Identify which cell holds the provided text, then report its (x, y) central coordinate. 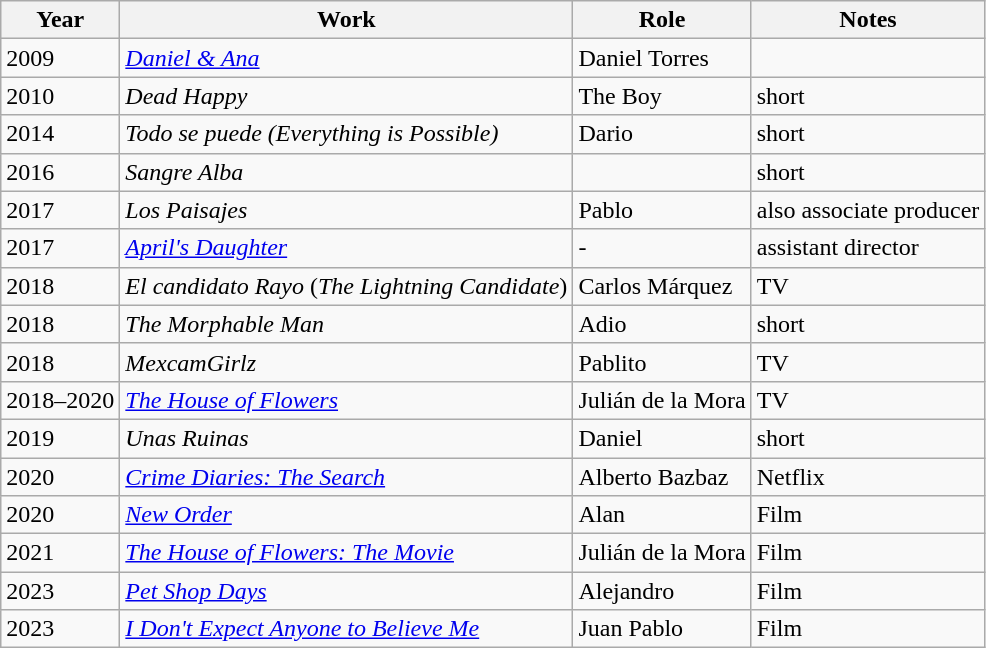
Daniel (662, 438)
The Boy (662, 96)
assistant director (868, 248)
2009 (60, 58)
Sangre Alba (346, 172)
Alan (662, 515)
Unas Ruinas (346, 438)
The House of Flowers: The Movie (346, 553)
Adio (662, 324)
Pablito (662, 362)
Alberto Bazbaz (662, 477)
Work (346, 20)
I Don't Expect Anyone to Believe Me (346, 629)
2021 (60, 553)
The Morphable Man (346, 324)
2018–2020 (60, 400)
El candidato Rayo (The Lightning Candidate) (346, 286)
Crime Diaries: The Search (346, 477)
2010 (60, 96)
The House of Flowers (346, 400)
Notes (868, 20)
Netflix (868, 477)
Alejandro (662, 591)
Juan Pablo (662, 629)
2016 (60, 172)
Todo se puede (Everything is Possible) (346, 134)
Year (60, 20)
2014 (60, 134)
Daniel Torres (662, 58)
Carlos Márquez (662, 286)
Los Paisajes (346, 210)
Pet Shop Days (346, 591)
New Order (346, 515)
Dead Happy (346, 96)
Daniel & Ana (346, 58)
Role (662, 20)
Dario (662, 134)
Pablo (662, 210)
- (662, 248)
MexcamGirlz (346, 362)
2019 (60, 438)
April's Daughter (346, 248)
also associate producer (868, 210)
